Identify which cell holds the provided text, then report its (x, y) central coordinate. 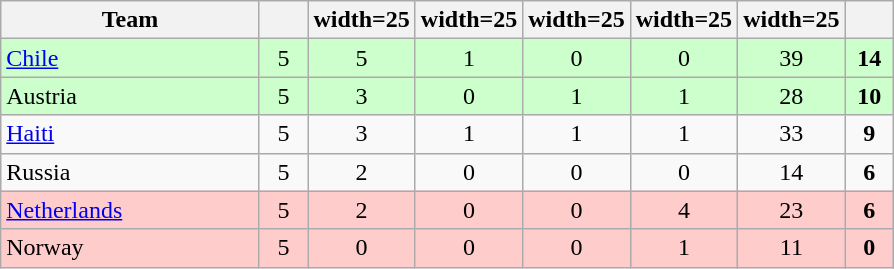
Russia (130, 172)
Chile (130, 58)
33 (792, 134)
9 (870, 134)
4 (684, 210)
Haiti (130, 134)
28 (792, 96)
Austria (130, 96)
11 (792, 248)
Team (130, 20)
10 (870, 96)
39 (792, 58)
Norway (130, 248)
Netherlands (130, 210)
23 (792, 210)
